Provide the [X, Y] coordinate of the cell's center where the given text is located.  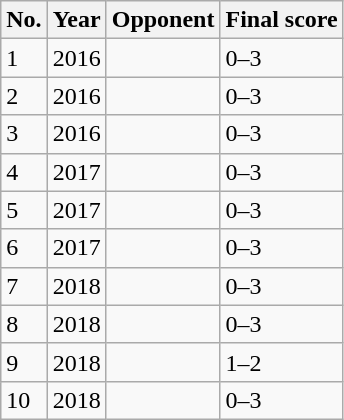
Year [76, 20]
No. [24, 20]
Opponent [163, 20]
7 [24, 286]
1 [24, 58]
5 [24, 210]
4 [24, 172]
6 [24, 248]
1–2 [282, 362]
2 [24, 96]
Final score [282, 20]
10 [24, 400]
3 [24, 134]
8 [24, 324]
9 [24, 362]
